Scan for the cell matching the given text and deliver its [x, y] coordinate at center. 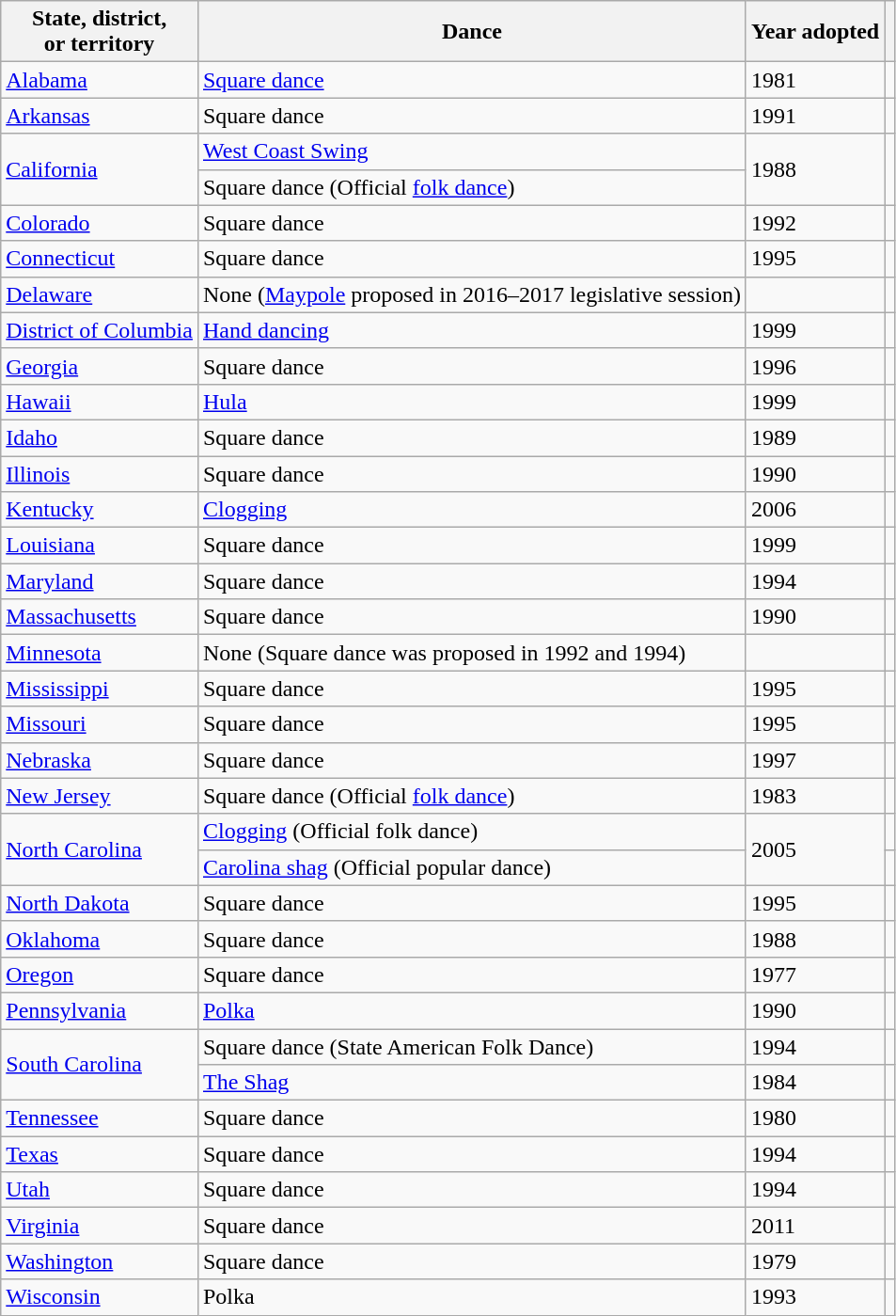
South Carolina [100, 1065]
Pennsylvania [100, 1010]
Kentucky [100, 510]
1980 [814, 1118]
The Shag [472, 1083]
1979 [814, 1261]
Square dance (State American Folk Dance) [472, 1047]
Virginia [100, 1226]
Massachusetts [100, 617]
Delaware [100, 294]
West Coast Swing [472, 151]
Missouri [100, 724]
Dance [472, 32]
North Dakota [100, 903]
Colorado [100, 223]
1977 [814, 975]
Connecticut [100, 259]
1997 [814, 760]
2011 [814, 1226]
Wisconsin [100, 1297]
Clogging [472, 510]
Clogging (Official folk dance) [472, 832]
1992 [814, 223]
New Jersey [100, 796]
Illinois [100, 473]
Oklahoma [100, 939]
Arkansas [100, 116]
Hawaii [100, 402]
Nebraska [100, 760]
Hand dancing [472, 330]
California [100, 169]
Georgia [100, 366]
2006 [814, 510]
Mississippi [100, 689]
Carolina shag (Official popular dance) [472, 867]
Texas [100, 1154]
Maryland [100, 581]
1996 [814, 366]
Oregon [100, 975]
Utah [100, 1190]
None (Square dance was proposed in 1992 and 1994) [472, 653]
North Carolina [100, 849]
Hula [472, 402]
State, district, or territory [100, 32]
Alabama [100, 80]
1991 [814, 116]
2005 [814, 849]
1993 [814, 1297]
Washington [100, 1261]
Louisiana [100, 546]
1989 [814, 437]
1981 [814, 80]
1984 [814, 1083]
None (Maypole proposed in 2016–2017 legislative session) [472, 294]
Tennessee [100, 1118]
Year adopted [814, 32]
Minnesota [100, 653]
Idaho [100, 437]
District of Columbia [100, 330]
1983 [814, 796]
